Output the [X, Y] coordinate of the center of the cell containing the given text.  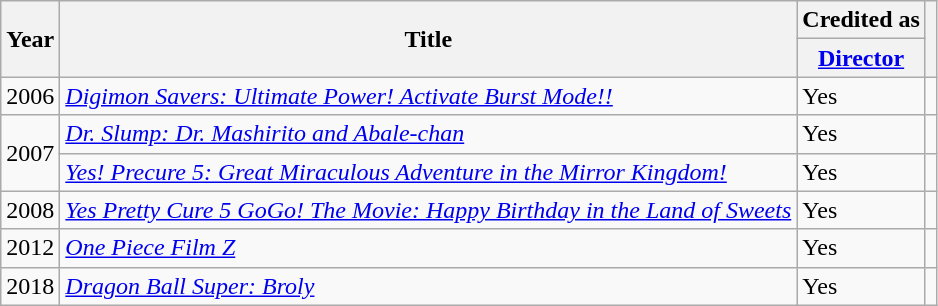
2006 [30, 96]
2018 [30, 286]
Yes Pretty Cure 5 GoGo! The Movie: Happy Birthday in the Land of Sweets [428, 210]
One Piece Film Z [428, 248]
2007 [30, 153]
Dr. Slump: Dr. Mashirito and Abale-chan [428, 134]
Year [30, 39]
Yes! Precure 5: Great Miraculous Adventure in the Mirror Kingdom! [428, 172]
Credited as [862, 20]
Digimon Savers: Ultimate Power! Activate Burst Mode!! [428, 96]
2012 [30, 248]
2008 [30, 210]
Dragon Ball Super: Broly [428, 286]
Director [862, 58]
Title [428, 39]
